Extract the (X, Y) coordinate from the center of the cell holding the provided text.  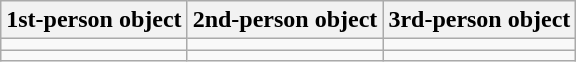
2nd-person object (285, 20)
3rd-person object (480, 20)
1st-person object (94, 20)
